Detect which cell encompasses the target text, then output its [x, y] center coordinate. 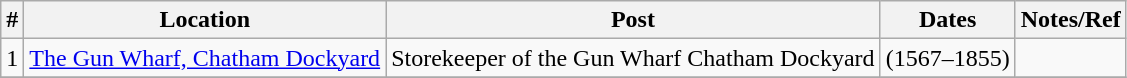
Notes/Ref [1070, 20]
Dates [948, 20]
1 [12, 58]
(1567–1855) [948, 58]
Post [633, 20]
Storekeeper of the Gun Wharf Chatham Dockyard [633, 58]
The Gun Wharf, Chatham Dockyard [205, 58]
# [12, 20]
Location [205, 20]
